Determine the [X, Y] coordinate at the center of the cell enclosing the given text.  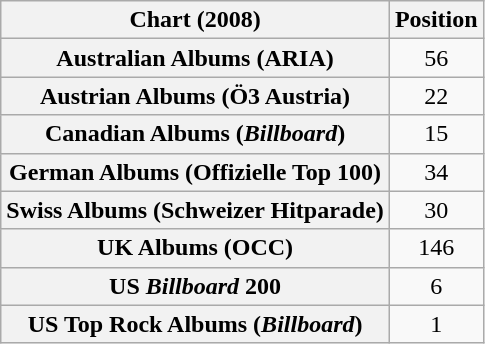
Canadian Albums (Billboard) [196, 134]
22 [436, 96]
US Top Rock Albums (Billboard) [196, 324]
Australian Albums (ARIA) [196, 58]
German Albums (Offizielle Top 100) [196, 172]
56 [436, 58]
15 [436, 134]
US Billboard 200 [196, 286]
30 [436, 210]
Chart (2008) [196, 20]
6 [436, 286]
Austrian Albums (Ö3 Austria) [196, 96]
Swiss Albums (Schweizer Hitparade) [196, 210]
34 [436, 172]
1 [436, 324]
UK Albums (OCC) [196, 248]
Position [436, 20]
146 [436, 248]
